Identify which cell holds the provided text, then report its [X, Y] central coordinate. 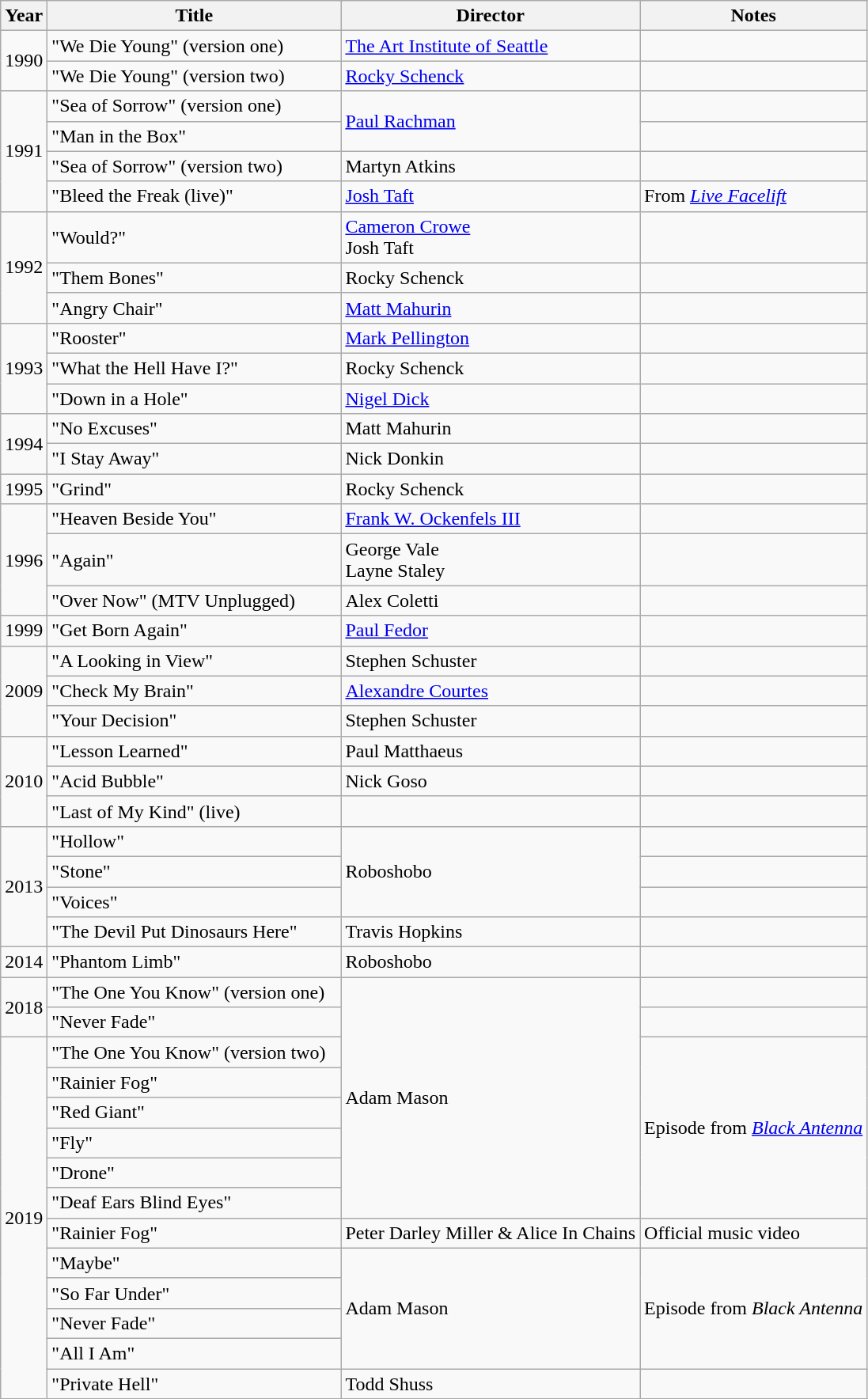
Paul Rachman [491, 121]
2010 [24, 781]
"Deaf Ears Blind Eyes" [195, 1203]
From Live Facelift [753, 196]
"Lesson Learned" [195, 751]
"Voices" [195, 901]
Martyn Atkins [491, 166]
Peter Darley Miller & Alice In Chains [491, 1233]
2018 [24, 1007]
George ValeLayne Staley [491, 560]
"The One You Know" (version one) [195, 992]
Alexandre Courtes [491, 691]
1993 [24, 368]
1996 [24, 560]
Nick Goso [491, 781]
Title [195, 16]
"Drone" [195, 1173]
"Sea of Sorrow" (version one) [195, 106]
Cameron CroweJosh Taft [491, 237]
"All I Am" [195, 1353]
Todd Shuss [491, 1384]
"Sea of Sorrow" (version two) [195, 166]
Notes [753, 16]
"Them Bones" [195, 278]
"Phantom Limb" [195, 962]
2019 [24, 1219]
1994 [24, 444]
"Last of My Kind" (live) [195, 811]
"I Stay Away" [195, 459]
"We Die Young" (version two) [195, 76]
"Bleed the Freak (live)" [195, 196]
2013 [24, 886]
"Man in the Box" [195, 136]
"Down in a Hole" [195, 398]
"Red Giant" [195, 1113]
2014 [24, 962]
Official music video [753, 1233]
"We Die Young" (version one) [195, 46]
Director [491, 16]
Year [24, 16]
1990 [24, 61]
"Maybe" [195, 1263]
Alex Coletti [491, 601]
"Grind" [195, 489]
"Over Now" (MTV Unplugged) [195, 601]
"Private Hell" [195, 1384]
Frank W. Ockenfels III [491, 519]
2009 [24, 691]
Mark Pellington [491, 338]
1999 [24, 631]
"Angry Chair" [195, 308]
1991 [24, 151]
"No Excuses" [195, 429]
Nigel Dick [491, 398]
"Acid Bubble" [195, 781]
"Hollow" [195, 841]
Travis Hopkins [491, 932]
"The One You Know" (version two) [195, 1052]
"Check My Brain" [195, 691]
"Stone" [195, 871]
"Would?" [195, 237]
The Art Institute of Seattle [491, 46]
Paul Matthaeus [491, 751]
"A Looking in View" [195, 661]
"What the Hell Have I?" [195, 368]
Paul Fedor [491, 631]
"Your Decision" [195, 721]
"Get Born Again" [195, 631]
1992 [24, 267]
"Fly" [195, 1143]
Josh Taft [491, 196]
"Again" [195, 560]
"Heaven Beside You" [195, 519]
"The Devil Put Dinosaurs Here" [195, 932]
Nick Donkin [491, 459]
"Rooster" [195, 338]
"So Far Under" [195, 1293]
1995 [24, 489]
